Determine the [x, y] coordinate at the center of the cell enclosing the given text.  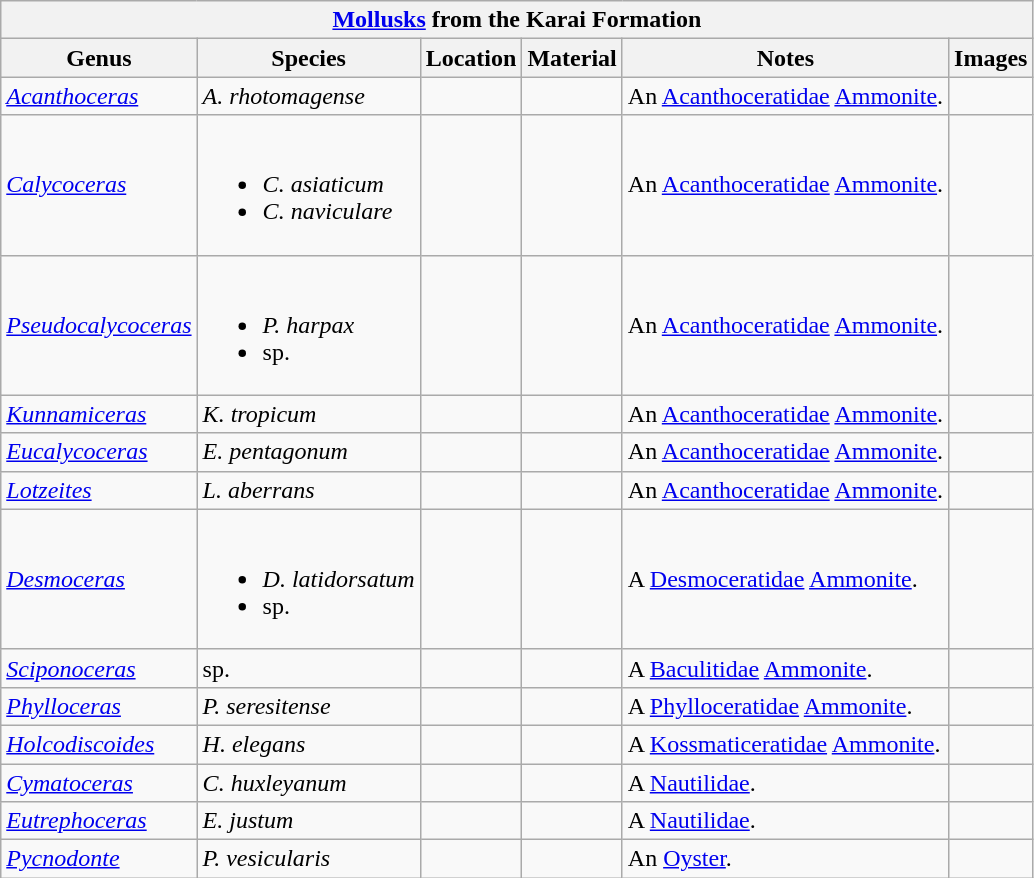
A Phylloceratidae Ammonite. [785, 706]
Eutrephoceras [99, 821]
Genus [99, 58]
Eucalycoceras [99, 452]
Cymatoceras [99, 783]
sp. [308, 668]
Holcodiscoides [99, 744]
P. vesicularis [308, 859]
L. aberrans [308, 490]
P. harpaxsp. [308, 325]
Images [991, 58]
A Baculitidae Ammonite. [785, 668]
E. pentagonum [308, 452]
Notes [785, 58]
Calycoceras [99, 185]
Kunnamiceras [99, 414]
C. huxleyanum [308, 783]
P. seresitense [308, 706]
Phylloceras [99, 706]
D. latidorsatumsp. [308, 579]
Pseudocalycoceras [99, 325]
Desmoceras [99, 579]
A Kossmaticeratidae Ammonite. [785, 744]
An Oyster. [785, 859]
A. rhotomagense [308, 96]
Acanthoceras [99, 96]
Pycnodonte [99, 859]
K. tropicum [308, 414]
Species [308, 58]
C. asiaticumC. naviculare [308, 185]
Location [471, 58]
Material [572, 58]
H. elegans [308, 744]
Lotzeites [99, 490]
Sciponoceras [99, 668]
Mollusks from the Karai Formation [517, 20]
E. justum [308, 821]
A Desmoceratidae Ammonite. [785, 579]
